Locate the cell with the specified text and output its [x, y] center coordinate. 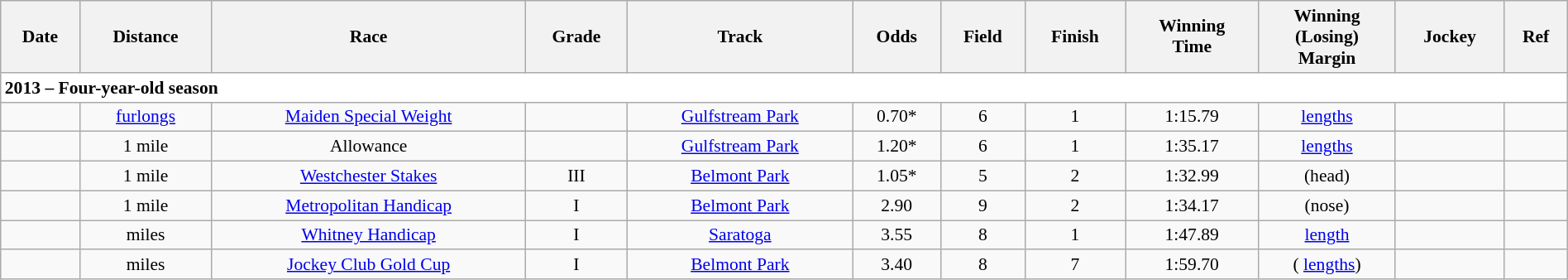
3.40 [896, 265]
length [1327, 235]
Grade [576, 36]
Track [741, 36]
(nose) [1327, 205]
Whitney Handicap [369, 235]
Odds [896, 36]
7 [1075, 265]
2013 – Four-year-old season [784, 88]
1:59.70 [1191, 265]
0.70* [896, 117]
1:35.17 [1191, 147]
Maiden Special Weight [369, 117]
1:47.89 [1191, 235]
1:34.17 [1191, 205]
( lengths) [1327, 265]
Ref [1536, 36]
5 [982, 176]
Winning(Losing)Margin [1327, 36]
Saratoga [741, 235]
Race [369, 36]
Metropolitan Handicap [369, 205]
3.55 [896, 235]
Jockey [1450, 36]
Jockey Club Gold Cup [369, 265]
Allowance [369, 147]
(head) [1327, 176]
1:15.79 [1191, 117]
WinningTime [1191, 36]
9 [982, 205]
Field [982, 36]
Westchester Stakes [369, 176]
Finish [1075, 36]
2.90 [896, 205]
1:32.99 [1191, 176]
III [576, 176]
furlongs [146, 117]
Date [40, 36]
1.20* [896, 147]
Distance [146, 36]
1.05* [896, 176]
